Pinpoint the cell where the given text exists, returning its [X, Y] midpoint coordinate. 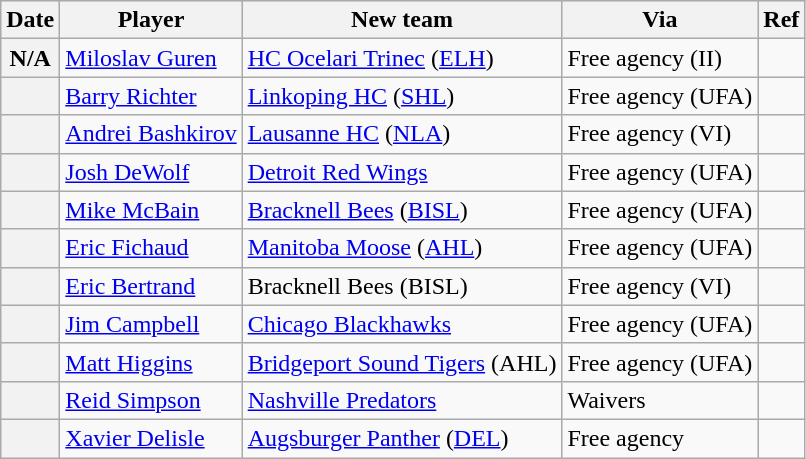
Eric Fichaud [151, 248]
Waivers [660, 400]
Barry Richter [151, 96]
Linkoping HC (SHL) [402, 96]
HC Ocelari Trinec (ELH) [402, 58]
Nashville Predators [402, 400]
Free agency (II) [660, 58]
Andrei Bashkirov [151, 134]
Free agency [660, 438]
Reid Simpson [151, 400]
Matt Higgins [151, 362]
New team [402, 20]
Date [30, 20]
Ref [782, 20]
Eric Bertrand [151, 286]
Josh DeWolf [151, 172]
Chicago Blackhawks [402, 324]
Miloslav Guren [151, 58]
Bridgeport Sound Tigers (AHL) [402, 362]
Jim Campbell [151, 324]
Player [151, 20]
N/A [30, 58]
Xavier Delisle [151, 438]
Detroit Red Wings [402, 172]
Mike McBain [151, 210]
Lausanne HC (NLA) [402, 134]
Augsburger Panther (DEL) [402, 438]
Manitoba Moose (AHL) [402, 248]
Via [660, 20]
